Determine the [X, Y] coordinate at the center of the cell enclosing the given text.  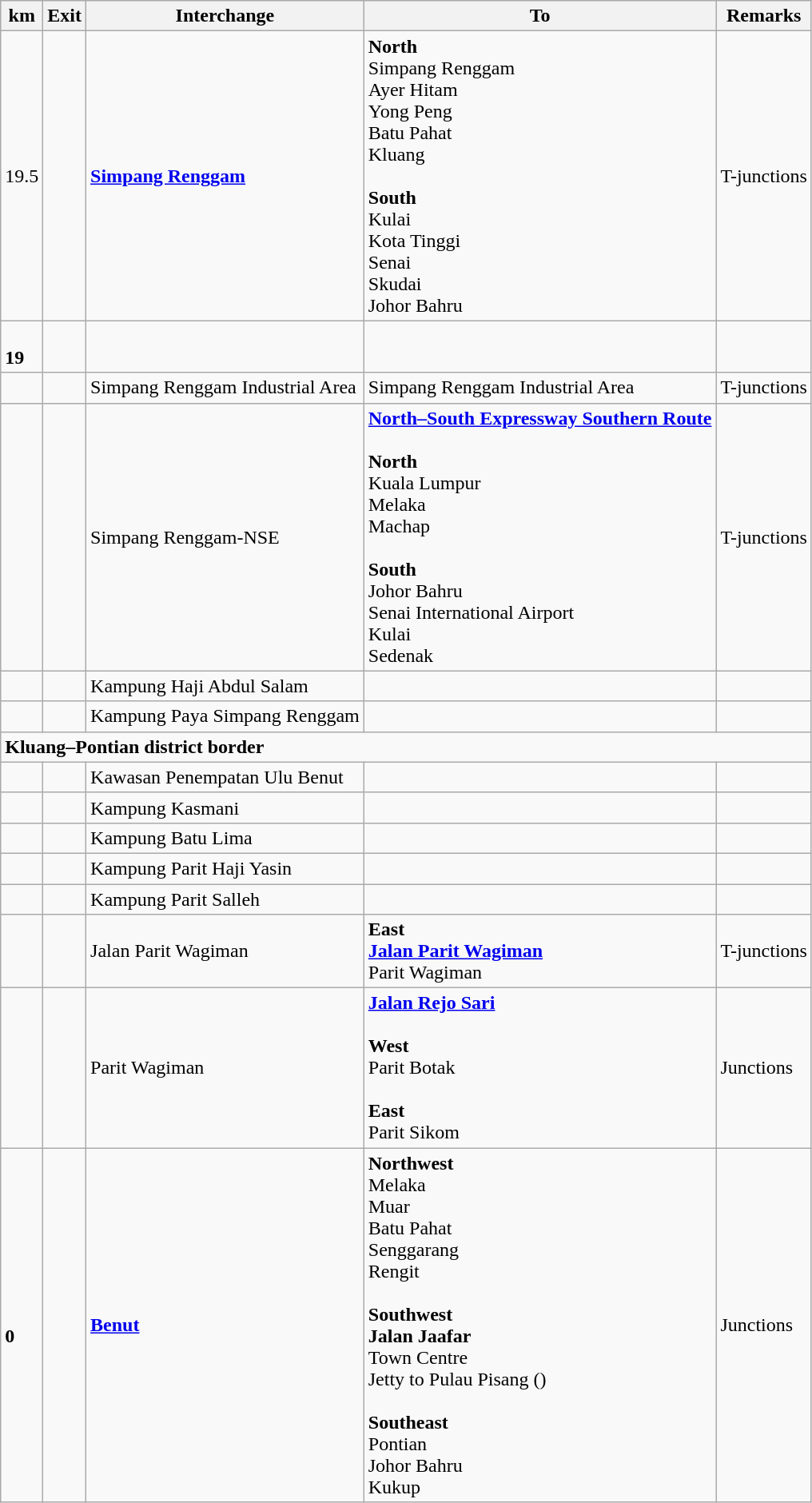
Northwest Melaka Muar Batu Pahat Senggarang RengitSouthwestJalan JaafarTown CentreJetty to Pulau Pisang ()Southeast Pontian Johor Bahru Kukup [540, 1326]
km [22, 16]
North–South Expressway Southern RouteNorthKuala LumpurMelakaMachapSouth Johor BahruSenai International Airport KulaiSedenak [540, 537]
Interchange [225, 16]
19 [22, 347]
Simpang Renggam-NSE [225, 537]
Kampung Parit Haji Yasin [225, 868]
Kampung Kasmani [225, 807]
Exit [65, 16]
North Simpang Renggam Ayer Hitam Yong Peng Batu Pahat KluangSouth Kulai Kota Tinggi Senai Skudai Johor Bahru [540, 176]
Jalan Rejo SariWestParit BotakEastParit Sikom [540, 1068]
Benut [225, 1326]
Kampung Batu Lima [225, 838]
East Jalan Parit WagimanParit Wagiman [540, 951]
To [540, 16]
Jalan Parit Wagiman [225, 951]
Simpang Renggam [225, 176]
Remarks [764, 16]
Kluang–Pontian district border [406, 747]
0 [22, 1326]
Parit Wagiman [225, 1068]
Kampung Haji Abdul Salam [225, 686]
Kampung Parit Salleh [225, 899]
Kampung Paya Simpang Renggam [225, 716]
19.5 [22, 176]
Kawasan Penempatan Ulu Benut [225, 777]
